Provide the (x, y) coordinate of the cell's center where the given text is located.  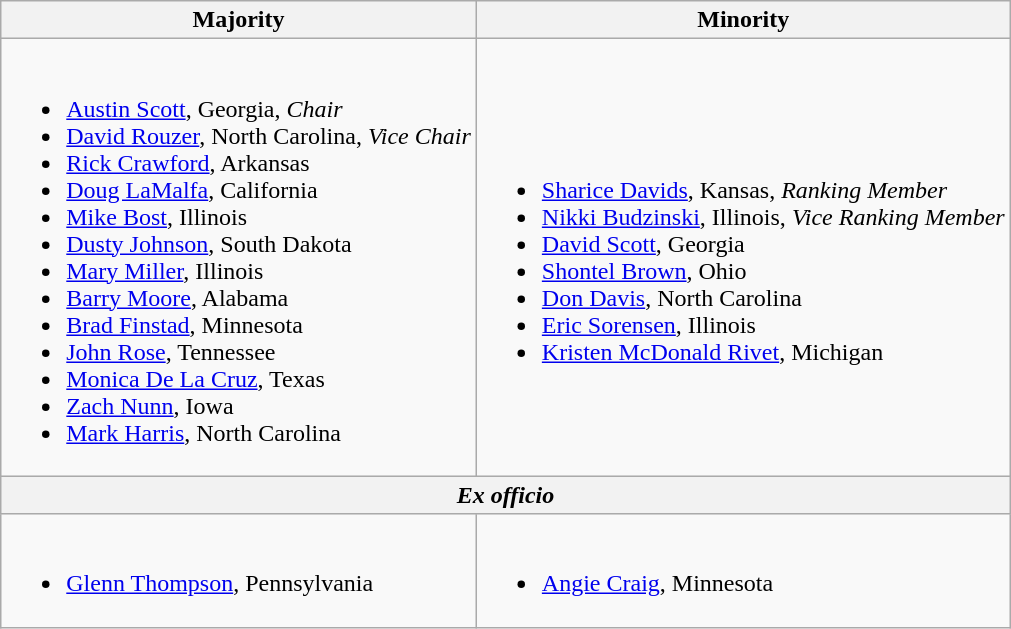
Glenn Thompson, Pennsylvania (239, 570)
Ex officio (506, 495)
Majority (239, 20)
Angie Craig, Minnesota (743, 570)
Minority (743, 20)
